Provide the [x, y] coordinate of the cell's center where the given text is located.  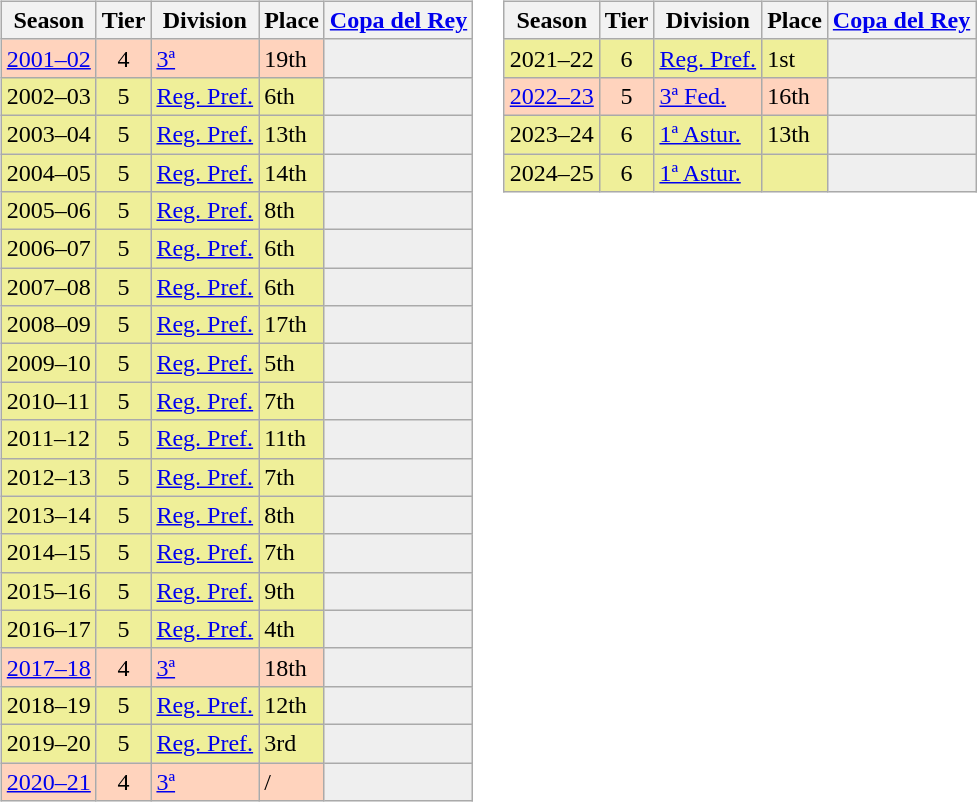
18th [292, 667]
2022–23 [552, 96]
3ª Fed. [708, 96]
19th [292, 58]
4th [292, 629]
2011–12 [48, 439]
2008–09 [48, 325]
2005–06 [48, 211]
2013–14 [48, 515]
3rd [292, 743]
2010–11 [48, 401]
2003–04 [48, 134]
11th [292, 439]
2009–10 [48, 363]
17th [292, 325]
5th [292, 363]
2019–20 [48, 743]
2015–16 [48, 591]
2007–08 [48, 287]
2014–15 [48, 553]
14th [292, 173]
1st [795, 58]
2016–17 [48, 629]
2002–03 [48, 96]
12th [292, 705]
16th [795, 96]
2021–22 [552, 58]
9th [292, 591]
2017–18 [48, 667]
2012–13 [48, 477]
2023–24 [552, 134]
2006–07 [48, 249]
2020–21 [48, 781]
2004–05 [48, 173]
2018–19 [48, 705]
2024–25 [552, 173]
2001–02 [48, 58]
/ [292, 781]
